Detect which cell encompasses the target text, then output its [X, Y] center coordinate. 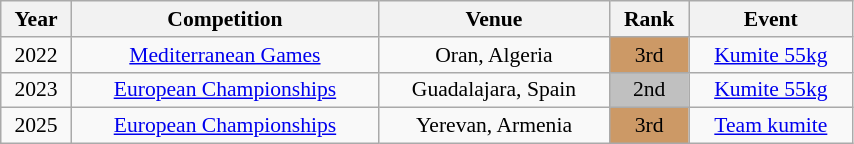
Mediterranean Games [224, 55]
2023 [36, 90]
2nd [649, 90]
Rank [649, 19]
Venue [494, 19]
Competition [224, 19]
Team kumite [770, 126]
Yerevan, Armenia [494, 126]
Event [770, 19]
Year [36, 19]
2022 [36, 55]
2025 [36, 126]
Guadalajara, Spain [494, 90]
Oran, Algeria [494, 55]
